Find where the given text appears and provide that cell's center as [x, y] coordinate. 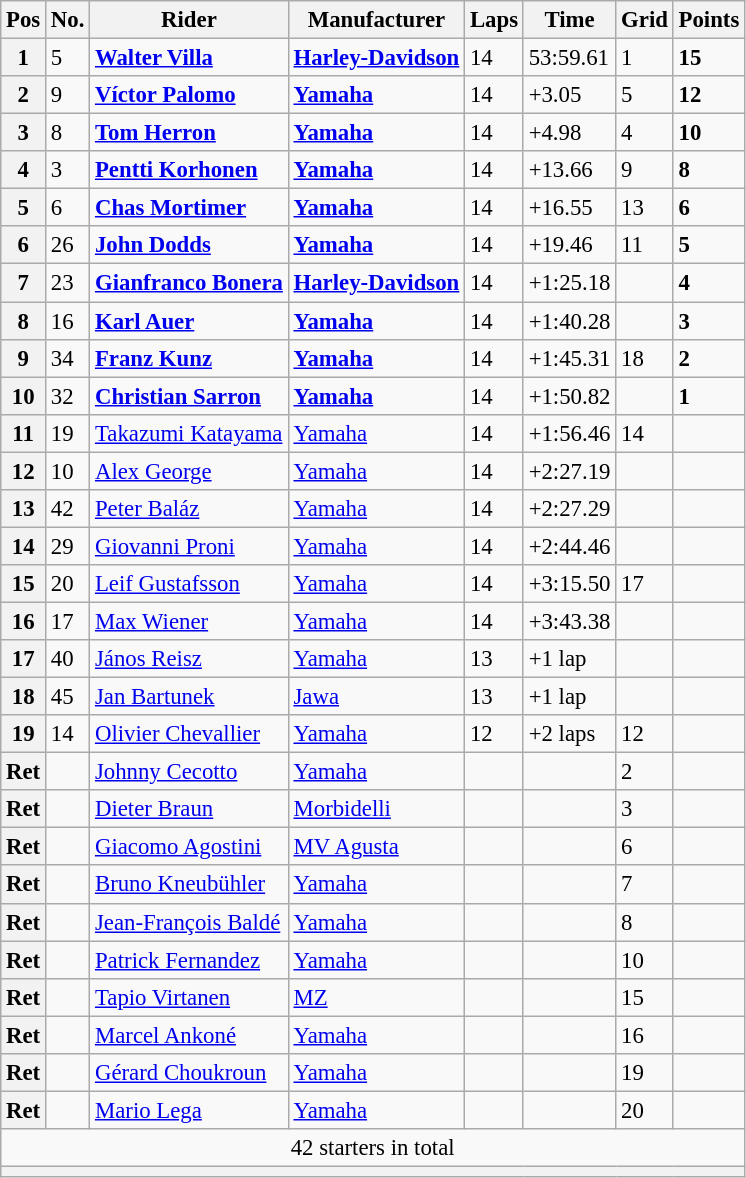
Tapio Virtanen [190, 997]
+1:45.31 [569, 358]
Walter Villa [190, 58]
Olivier Chevallier [190, 734]
Max Wiener [190, 621]
Pentti Korhonen [190, 170]
Grid [644, 20]
42 starters in total [373, 1148]
+3:43.38 [569, 621]
Laps [494, 20]
Rider [190, 20]
Marcel Ankoné [190, 1035]
Manufacturer [376, 20]
Jean-François Baldé [190, 922]
+16.55 [569, 208]
+2:44.46 [569, 546]
Peter Baláz [190, 509]
+2:27.29 [569, 509]
Víctor Palomo [190, 95]
Chas Mortimer [190, 208]
29 [68, 546]
MZ [376, 997]
Giovanni Proni [190, 546]
+13.66 [569, 170]
MV Agusta [376, 847]
32 [68, 396]
+1:56.46 [569, 433]
Mario Lega [190, 1110]
26 [68, 245]
Patrick Fernandez [190, 960]
Dieter Braun [190, 809]
+3.05 [569, 95]
Bruno Kneubühler [190, 885]
Jawa [376, 697]
Jan Bartunek [190, 697]
Morbidelli [376, 809]
Time [569, 20]
+3:15.50 [569, 584]
+1:50.82 [569, 396]
Points [708, 20]
No. [68, 20]
45 [68, 697]
Christian Sarron [190, 396]
34 [68, 358]
Gérard Choukroun [190, 1073]
+1:40.28 [569, 321]
Alex George [190, 471]
Gianfranco Bonera [190, 283]
+4.98 [569, 133]
40 [68, 659]
John Dodds [190, 245]
+19.46 [569, 245]
Franz Kunz [190, 358]
+1:25.18 [569, 283]
53:59.61 [569, 58]
Takazumi Katayama [190, 433]
42 [68, 509]
+2 laps [569, 734]
Leif Gustafsson [190, 584]
Johnny Cecotto [190, 772]
Giacomo Agostini [190, 847]
+2:27.19 [569, 471]
Karl Auer [190, 321]
Pos [24, 20]
23 [68, 283]
Tom Herron [190, 133]
János Reisz [190, 659]
